Pinpoint the cell where the given text exists, returning its [X, Y] midpoint coordinate. 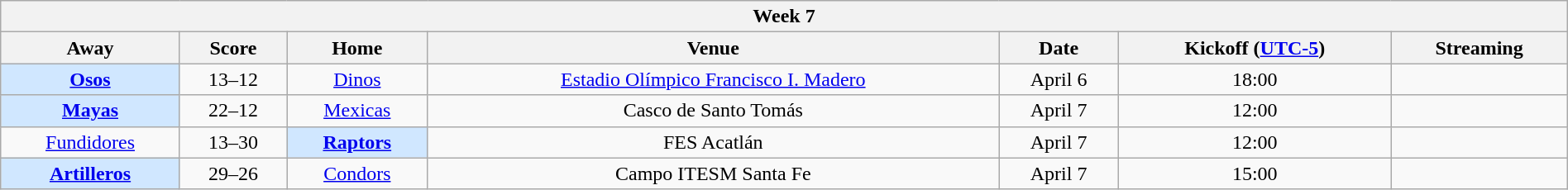
Casco de Santo Tomás [713, 111]
Score [233, 48]
FES Acatlán [713, 142]
Osos [91, 79]
Streaming [1479, 48]
29–26 [233, 173]
Estadio Olímpico Francisco I. Madero [713, 79]
Condors [357, 173]
15:00 [1255, 173]
Artilleros [91, 173]
13–30 [233, 142]
Venue [713, 48]
Date [1059, 48]
Mexicas [357, 111]
Raptors [357, 142]
Dinos [357, 79]
Campo ITESM Santa Fe [713, 173]
Away [91, 48]
18:00 [1255, 79]
Kickoff (UTC-5) [1255, 48]
Fundidores [91, 142]
22–12 [233, 111]
Home [357, 48]
13–12 [233, 79]
Mayas [91, 111]
April 6 [1059, 79]
Week 7 [784, 17]
